Provide the (X, Y) coordinate of the cell's center where the given text is located.  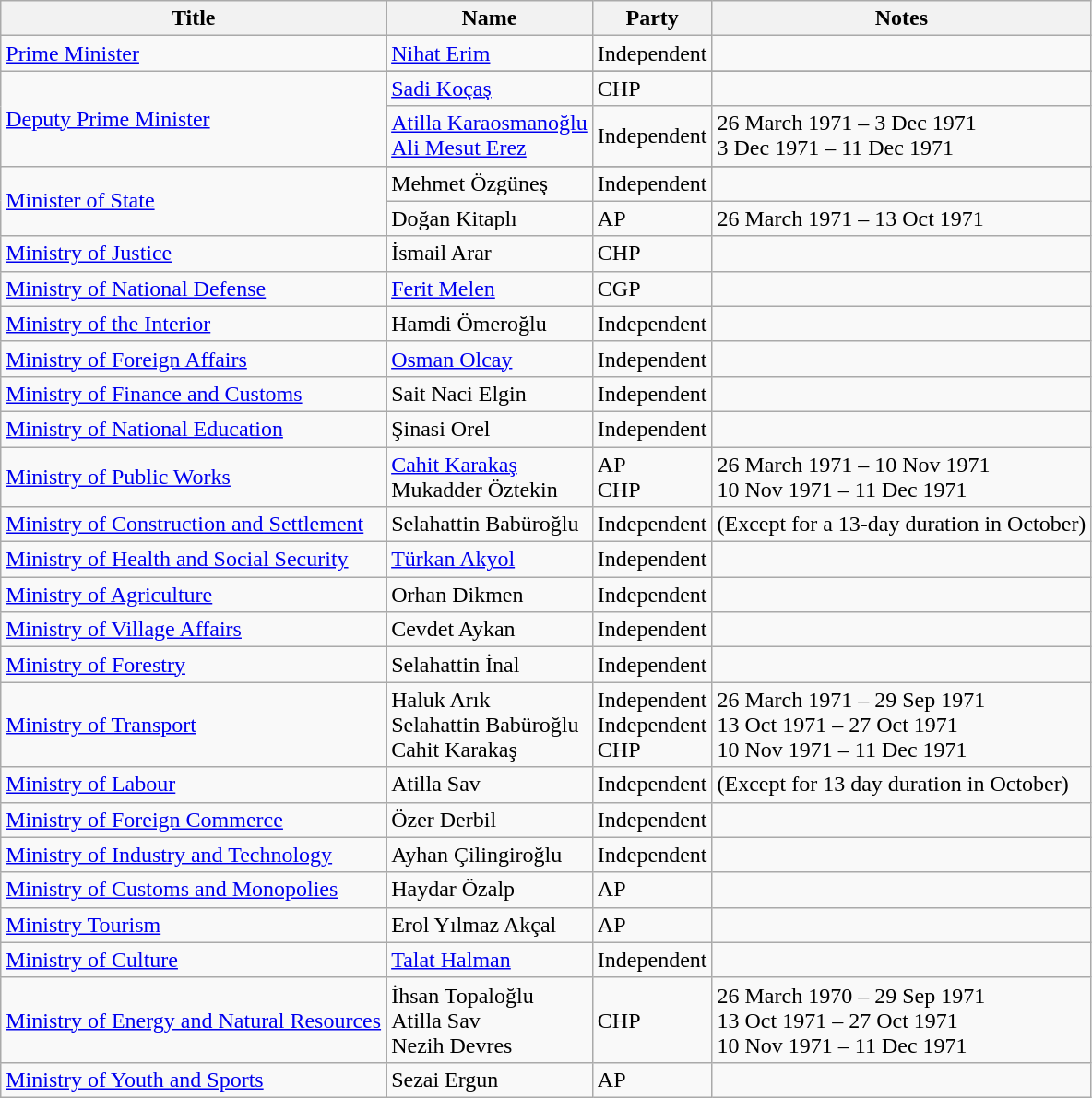
26 March 1971 – 13 Oct 1971 (902, 218)
Selahattin Babüroğlu (490, 525)
Selahattin İnal (490, 665)
Prime Minister (194, 53)
Deputy Prime Minister (194, 118)
CGP (652, 289)
Nihat Erim (490, 53)
(Except for 13 day duration in October) (902, 785)
26 March 1971 – 29 Sep 197113 Oct 1971 – 27 Oct 197110 Nov 1971 – 11 Dec 1971 (902, 725)
Atilla Sav (490, 785)
Notes (902, 18)
Ministry of Public Works (194, 476)
Title (194, 18)
İsmail Arar (490, 254)
Atilla KaraosmanoğluAli Mesut Erez (490, 136)
Cevdet Aykan (490, 630)
Haydar Özalp (490, 890)
Ministry of Culture (194, 960)
Minister of State (194, 201)
Party (652, 18)
Erol Yılmaz Akçal (490, 925)
Orhan Dikmen (490, 595)
İhsan TopaloğluAtilla SavNezih Devres (490, 1020)
Ministry of Forestry (194, 665)
Ministry of Finance and Customs (194, 394)
Doğan Kitaplı (490, 218)
Sait Naci Elgin (490, 394)
Hamdi Ömeroğlu (490, 324)
Ministry of National Defense (194, 289)
Name (490, 18)
Ministry of Customs and Monopolies (194, 890)
Osman Olcay (490, 359)
Ministry of Energy and Natural Resources (194, 1020)
26 March 1971 – 10 Nov 1971 10 Nov 1971 – 11 Dec 1971 (902, 476)
Ministry Tourism (194, 925)
Türkan Akyol (490, 560)
Ministry of Agriculture (194, 595)
IndependentIndependentCHP (652, 725)
Sezai Ergun (490, 1080)
(Except for a 13-day duration in October) (902, 525)
Ministry of National Education (194, 429)
Özer Derbil (490, 820)
Ministry of Foreign Commerce (194, 820)
Mehmet Özgüneş (490, 183)
26 March 1970 – 29 Sep 1971 13 Oct 1971 – 27 Oct 1971 10 Nov 1971 – 11 Dec 1971 (902, 1020)
Şinasi Orel (490, 429)
Ministry of Village Affairs (194, 630)
Ministry of Construction and Settlement (194, 525)
Cahit KarakaşMukadder Öztekin (490, 476)
Ministry of Industry and Technology (194, 855)
Ministry of Youth and Sports (194, 1080)
Ministry of Justice (194, 254)
Talat Halman (490, 960)
Ministry of the Interior (194, 324)
26 March 1971 – 3 Dec 19713 Dec 1971 – 11 Dec 1971 (902, 136)
Haluk ArıkSelahattin BabüroğluCahit Karakaş (490, 725)
APCHP (652, 476)
Ayhan Çilingiroğlu (490, 855)
Ministry of Health and Social Security (194, 560)
Ministry of Labour (194, 785)
Ferit Melen (490, 289)
Ministry of Transport (194, 725)
Sadi Koçaş (490, 89)
Ministry of Foreign Affairs (194, 359)
